Locate the cell with the specified text and output its [x, y] center coordinate. 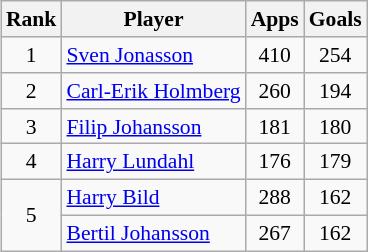
Harry Bild [153, 197]
179 [336, 162]
Carl-Erik Holmberg [153, 91]
194 [336, 91]
Apps [275, 19]
267 [275, 233]
181 [275, 126]
180 [336, 126]
Harry Lundahl [153, 162]
288 [275, 197]
Sven Jonasson [153, 55]
5 [32, 214]
Bertil Johansson [153, 233]
Player [153, 19]
Filip Johansson [153, 126]
1 [32, 55]
3 [32, 126]
2 [32, 91]
254 [336, 55]
260 [275, 91]
4 [32, 162]
Rank [32, 19]
Goals [336, 19]
410 [275, 55]
176 [275, 162]
